Output the (X, Y) coordinate of the center of the cell containing the given text.  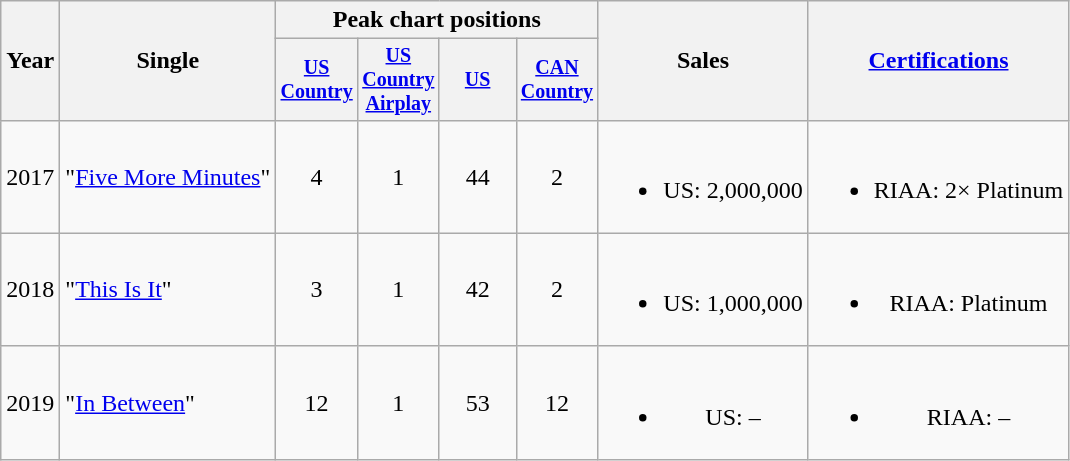
US Country Airplay (398, 80)
US Country (317, 80)
"In Between" (168, 402)
2018 (30, 290)
"This Is It" (168, 290)
Certifications (938, 61)
4 (317, 176)
RIAA: – (938, 402)
Single (168, 61)
2019 (30, 402)
US: 1,000,000 (703, 290)
RIAA: 2× Platinum (938, 176)
Sales (703, 61)
44 (478, 176)
53 (478, 402)
US: – (703, 402)
RIAA: Platinum (938, 290)
Peak chart positions (437, 20)
US: 2,000,000 (703, 176)
"Five More Minutes" (168, 176)
CAN Country (557, 80)
42 (478, 290)
3 (317, 290)
2017 (30, 176)
US (478, 80)
Year (30, 61)
